Return the (X, Y) coordinate for the center point of the cell that contains the specified text.  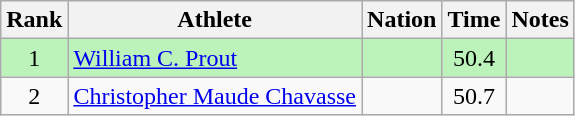
50.7 (474, 96)
William C. Prout (215, 58)
Notes (540, 20)
Nation (402, 20)
Rank (34, 20)
Time (474, 20)
2 (34, 96)
1 (34, 58)
50.4 (474, 58)
Athlete (215, 20)
Christopher Maude Chavasse (215, 96)
